Output the [X, Y] coordinate of the center of the cell containing the given text.  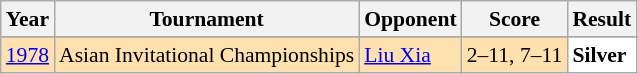
Year [28, 19]
2–11, 7–11 [515, 55]
Asian Invitational Championships [206, 55]
Result [602, 19]
Silver [602, 55]
Opponent [410, 19]
1978 [28, 55]
Liu Xia [410, 55]
Score [515, 19]
Tournament [206, 19]
